Extract the [X, Y] coordinate from the center of the cell holding the provided text.  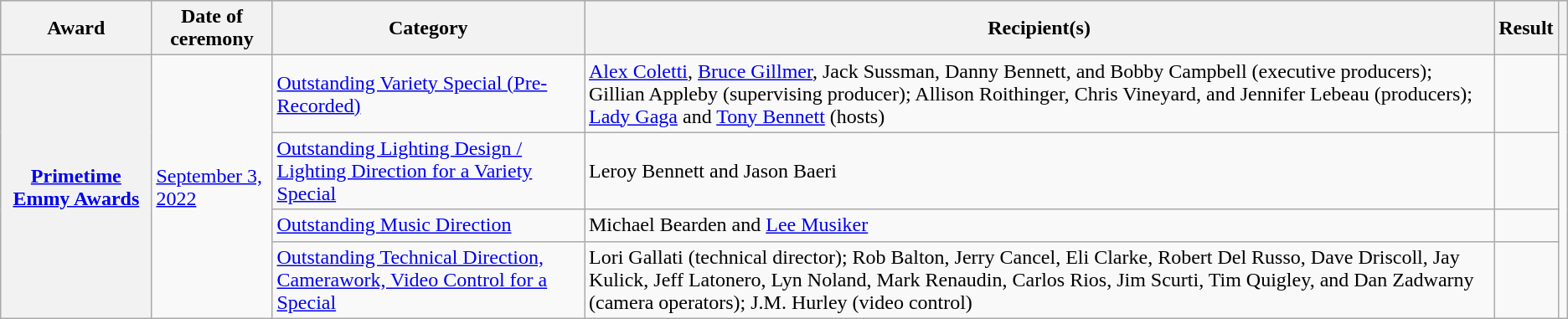
Outstanding Variety Special (Pre-Recorded) [429, 94]
September 3, 2022 [212, 187]
Award [76, 28]
Outstanding Lighting Design / Lighting Direction for a Variety Special [429, 171]
Primetime Emmy Awards [76, 187]
Category [429, 28]
Outstanding Music Direction [429, 225]
Result [1526, 28]
Outstanding Technical Direction, Camerawork, Video Control for a Special [429, 280]
Date of ceremony [212, 28]
Leroy Bennett and Jason Baeri [1039, 171]
Recipient(s) [1039, 28]
Michael Bearden and Lee Musiker [1039, 225]
